Extract the [X, Y] coordinate from the center of the cell holding the provided text.  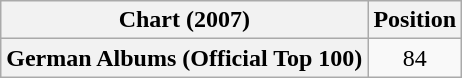
84 [415, 58]
Chart (2007) [184, 20]
Position [415, 20]
German Albums (Official Top 100) [184, 58]
